For the text-containing cell, return its midpoint in [X, Y] coordinate format. 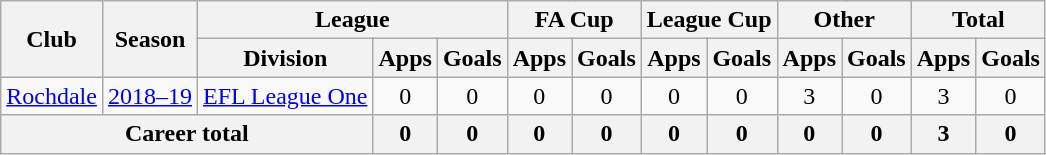
Other [844, 20]
Total [978, 20]
Career total [187, 134]
Season [150, 39]
Rochdale [52, 96]
Division [286, 58]
EFL League One [286, 96]
League Cup [709, 20]
League [353, 20]
Club [52, 39]
FA Cup [574, 20]
2018–19 [150, 96]
